Return [X, Y] of the center of cell containing provided text 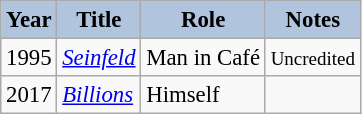
Uncredited [312, 58]
Himself [203, 95]
Man in Café [203, 58]
Title [99, 20]
2017 [29, 95]
Billions [99, 95]
Notes [312, 20]
Seinfeld [99, 58]
Role [203, 20]
Year [29, 20]
1995 [29, 58]
